Provide the [X, Y] coordinate of the cell's center where the given text is located.  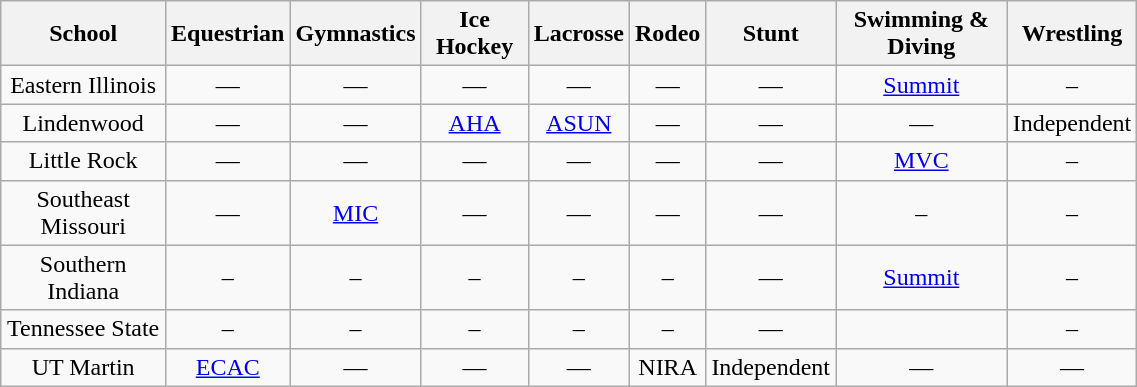
Southeast Missouri [84, 212]
Stunt [771, 34]
MIC [356, 212]
Little Rock [84, 161]
Tennessee State [84, 329]
AHA [474, 123]
NIRA [667, 367]
Gymnastics [356, 34]
Rodeo [667, 34]
Southern Indiana [84, 278]
ASUN [578, 123]
School [84, 34]
Wrestling [1072, 34]
ECAC [228, 367]
Equestrian [228, 34]
UT Martin [84, 367]
Ice Hockey [474, 34]
Lacrosse [578, 34]
Eastern Illinois [84, 85]
Lindenwood [84, 123]
MVC [922, 161]
Swimming & Diving [922, 34]
